Pinpoint the cell where the given text exists, returning its (X, Y) midpoint coordinate. 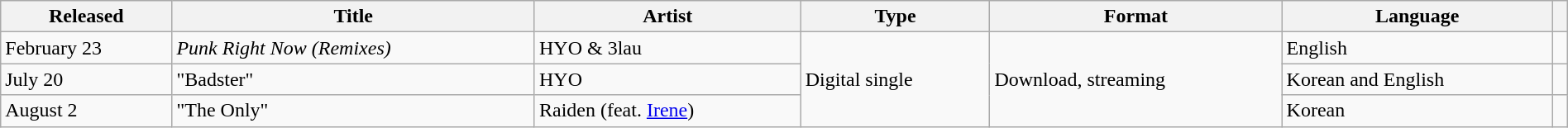
"Badster" (354, 79)
Download, streaming (1136, 79)
Type (895, 17)
February 23 (86, 48)
HYO (667, 79)
"The Only" (354, 111)
Title (354, 17)
HYO & 3lau (667, 48)
Artist (667, 17)
English (1417, 48)
Format (1136, 17)
Raiden (feat. Irene) (667, 111)
August 2 (86, 111)
Language (1417, 17)
Punk Right Now (Remixes) (354, 48)
Digital single (895, 79)
Released (86, 17)
Korean and English (1417, 79)
Korean (1417, 111)
July 20 (86, 79)
